From the cell containing the given text, extract its center point as (x, y) coordinate. 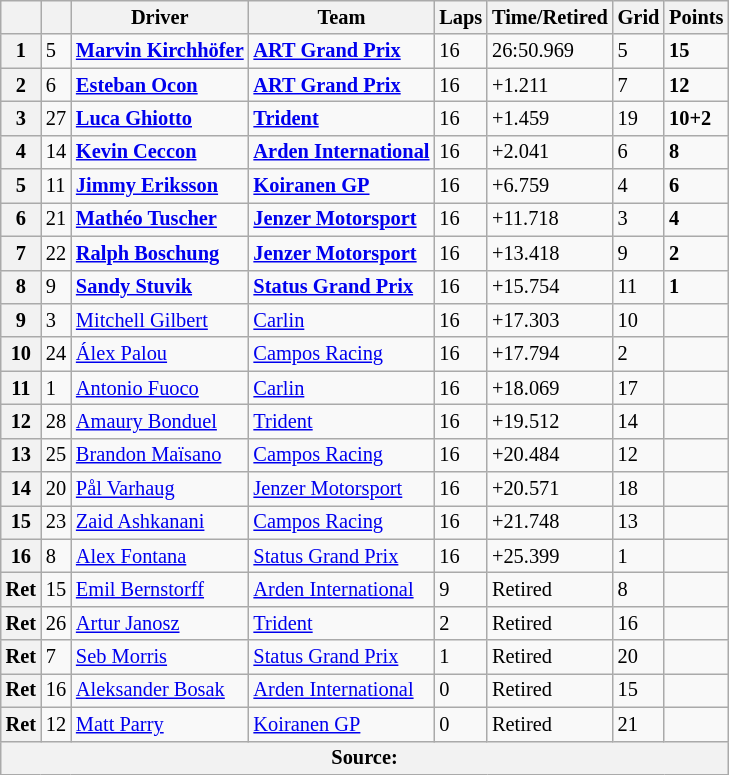
19 (639, 118)
26 (56, 623)
+13.418 (550, 253)
Artur Janosz (160, 623)
+18.069 (550, 388)
+6.759 (550, 186)
Mathéo Tuscher (160, 219)
+21.748 (550, 522)
18 (639, 489)
Esteban Ocon (160, 85)
Jimmy Eriksson (160, 186)
+1.211 (550, 85)
Emil Bernstorff (160, 589)
+15.754 (550, 287)
Marvin Kirchhöfer (160, 51)
+20.484 (550, 455)
+2.041 (550, 152)
Mitchell Gilbert (160, 320)
Team (342, 17)
+1.459 (550, 118)
Antonio Fuoco (160, 388)
26:50.969 (550, 51)
Grid (639, 17)
+25.399 (550, 556)
Brandon Maïsano (160, 455)
22 (56, 253)
Points (696, 17)
Álex Palou (160, 354)
Amaury Bonduel (160, 421)
24 (56, 354)
Zaid Ashkanani (160, 522)
17 (639, 388)
25 (56, 455)
+19.512 (550, 421)
Sandy Stuvik (160, 287)
Alex Fontana (160, 556)
+11.718 (550, 219)
Time/Retired (550, 17)
Matt Parry (160, 724)
27 (56, 118)
Kevin Ceccon (160, 152)
Seb Morris (160, 657)
+17.303 (550, 320)
Aleksander Bosak (160, 690)
Driver (160, 17)
+20.571 (550, 489)
Luca Ghiotto (160, 118)
+17.794 (550, 354)
28 (56, 421)
Source: (365, 758)
Pål Varhaug (160, 489)
Laps (460, 17)
23 (56, 522)
Ralph Boschung (160, 253)
10+2 (696, 118)
